Determine the (x, y) coordinate at the center of the cell enclosing the given text.  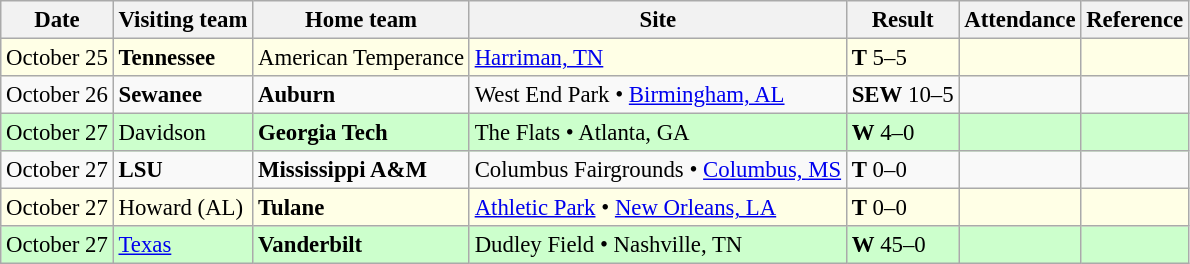
Athletic Park • New Orleans, LA (658, 208)
October 25 (57, 58)
October 26 (57, 95)
Sewanee (182, 95)
Texas (182, 245)
Auburn (362, 95)
Vanderbilt (362, 245)
Mississippi A&M (362, 170)
Howard (AL) (182, 208)
Columbus Fairgrounds • Columbus, MS (658, 170)
Tulane (362, 208)
American Temperance (362, 58)
W 4–0 (902, 133)
Davidson (182, 133)
Dudley Field • Nashville, TN (658, 245)
LSU (182, 170)
Date (57, 20)
West End Park • Birmingham, AL (658, 95)
Visiting team (182, 20)
The Flats • Atlanta, GA (658, 133)
SEW 10–5 (902, 95)
T 5–5 (902, 58)
Tennessee (182, 58)
Site (658, 20)
Harriman, TN (658, 58)
Attendance (1020, 20)
Result (902, 20)
W 45–0 (902, 245)
Reference (1135, 20)
Home team (362, 20)
Georgia Tech (362, 133)
